Find where the given text appears and provide that cell's center as [x, y] coordinate. 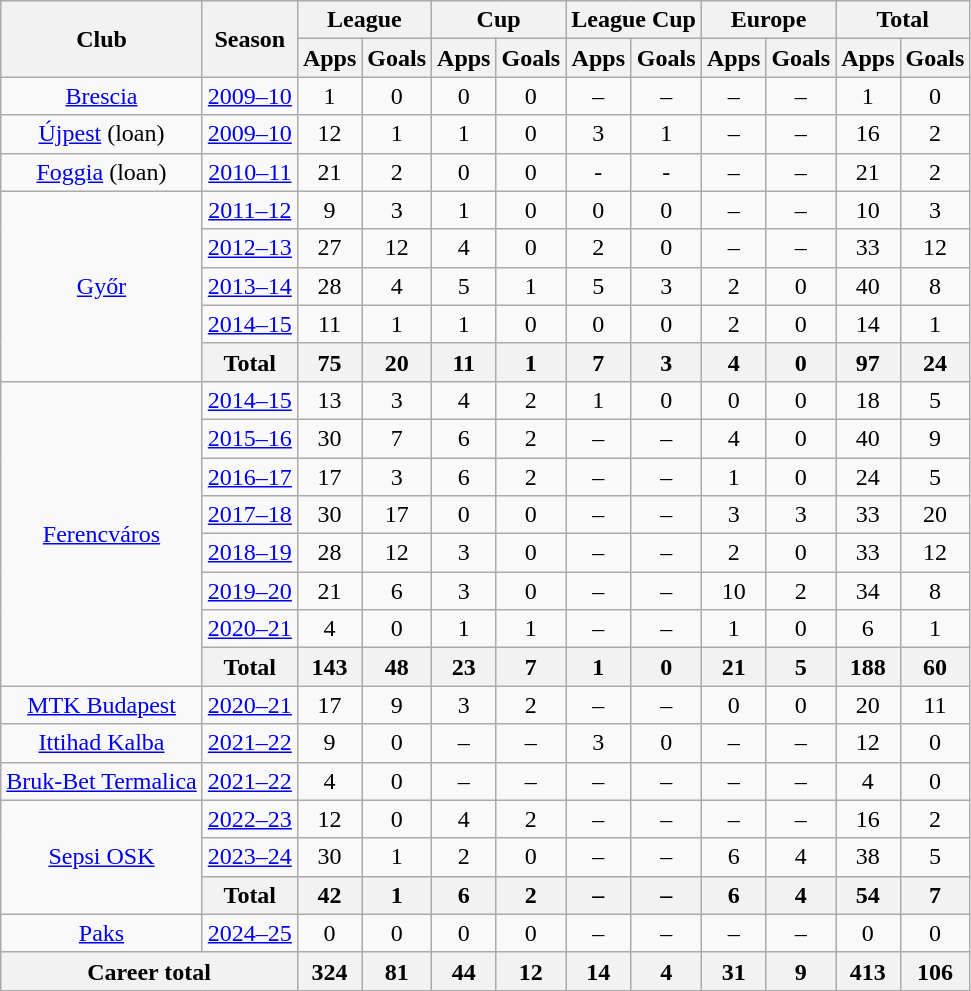
2012–13 [250, 248]
42 [329, 895]
38 [868, 857]
Europe [768, 20]
31 [733, 971]
44 [464, 971]
2010–11 [250, 172]
413 [868, 971]
Paks [102, 933]
2016–17 [250, 477]
MTK Budapest [102, 705]
2013–14 [250, 286]
Ittihad Kalba [102, 743]
Ferencváros [102, 533]
2023–24 [250, 857]
324 [329, 971]
23 [464, 667]
2024–25 [250, 933]
League Cup [634, 20]
Brescia [102, 96]
Sepsi OSK [102, 857]
Season [250, 39]
34 [868, 591]
54 [868, 895]
188 [868, 667]
Club [102, 39]
2019–20 [250, 591]
2018–19 [250, 553]
48 [397, 667]
Győr [102, 286]
2022–23 [250, 819]
Bruk-Bet Termalica [102, 781]
2015–16 [250, 438]
Career total [150, 971]
13 [329, 400]
2017–18 [250, 515]
75 [329, 362]
18 [868, 400]
2011–12 [250, 210]
Cup [499, 20]
97 [868, 362]
Foggia (loan) [102, 172]
League [364, 20]
60 [935, 667]
Újpest (loan) [102, 134]
27 [329, 248]
143 [329, 667]
106 [935, 971]
81 [397, 971]
